Determine the [x, y] coordinate at the center of the cell enclosing the given text.  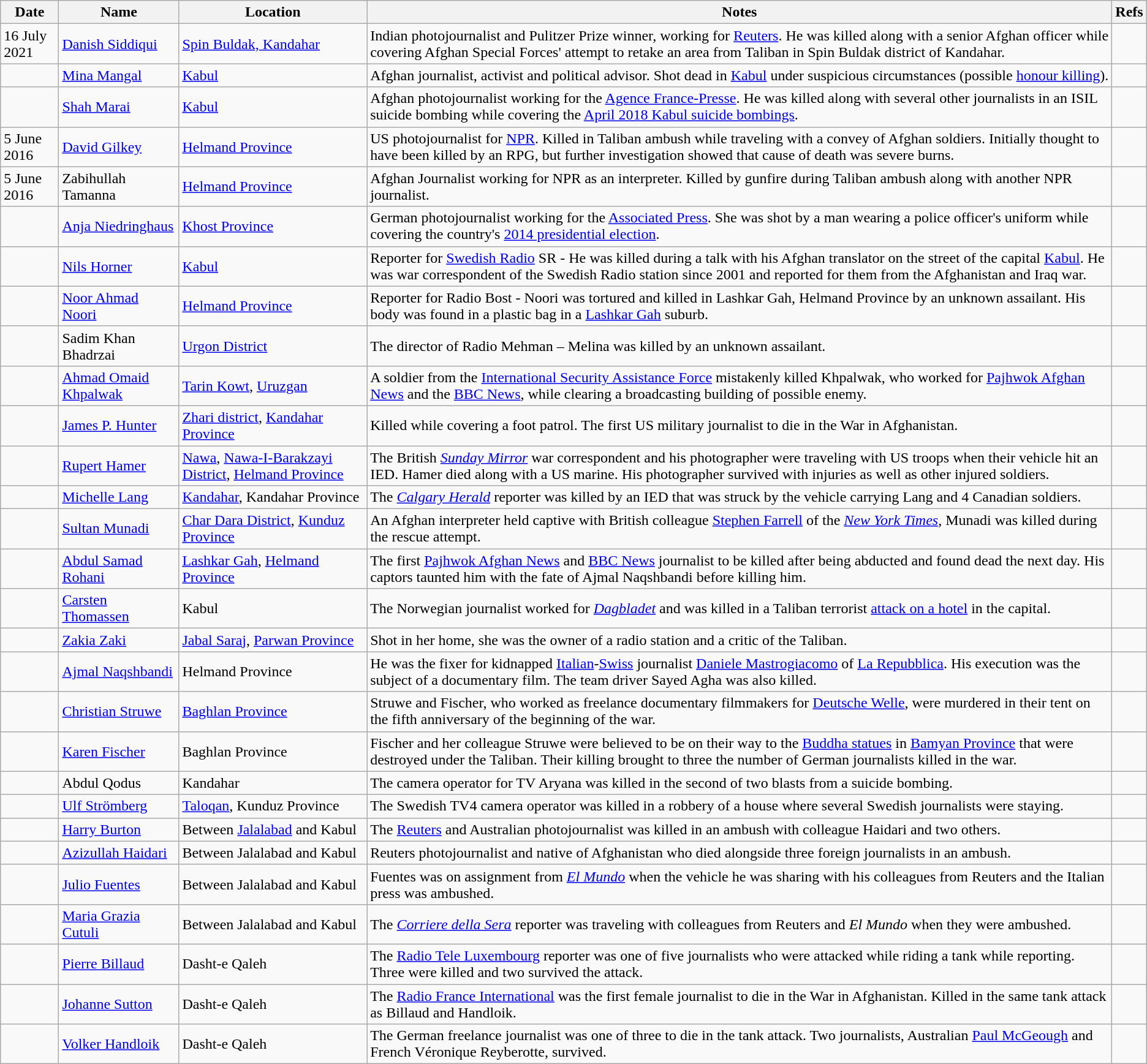
Christian Struwe [119, 712]
Taloqan, Kunduz Province [273, 806]
Carsten Thomassen [119, 609]
Char Dara District, Kunduz Province [273, 529]
Reuters photojournalist and native of Afghanistan who died alongside three foreign journalists in an ambush. [740, 853]
The director of Radio Mehman – Melina was killed by an unknown assailant. [740, 345]
James P. Hunter [119, 425]
Afghan Journalist working for NPR as an interpreter. Killed by gunfire during Taliban ambush along with another NPR journalist. [740, 186]
Afghan journalist, activist and political advisor. Shot dead in Kabul under suspicious circumstances (possible honour killing). [740, 75]
Harry Burton [119, 829]
The Reuters and Australian photojournalist was killed in an ambush with colleague Haidari and two others. [740, 829]
Nils Horner [119, 266]
Rupert Hamer [119, 466]
Ajmal Naqshbandi [119, 671]
Notes [740, 12]
Tarin Kowt, Uruzgan [273, 386]
Refs [1129, 12]
Jabal Saraj, Parwan Province [273, 640]
An Afghan interpreter held captive with British colleague Stephen Farrell of the New York Times, Munadi was killed during the rescue attempt. [740, 529]
Kandahar, Kandahar Province [273, 497]
Michelle Lang [119, 497]
Abdul Qodus [119, 783]
Johanne Sutton [119, 1003]
Killed while covering a foot patrol. The first US military journalist to die in the War in Afghanistan. [740, 425]
Nawa, Nawa-I-Barakzayi District, Helmand Province [273, 466]
Danish Siddiqui [119, 44]
Zabihullah Tamanna [119, 186]
Shot in her home, she was the owner of a radio station and a critic of the Taliban. [740, 640]
Pierre Billaud [119, 964]
Zakia Zaki [119, 640]
Sultan Munadi [119, 529]
Spin Buldak, Kandahar [273, 44]
Julio Fuentes [119, 885]
The Corriere della Sera reporter was traveling with colleagues from Reuters and El Mundo when they were ambushed. [740, 924]
Khost Province [273, 227]
Ahmad Omaid Khpalwak [119, 386]
The Calgary Herald reporter was killed by an IED that was struck by the vehicle carrying Lang and 4 Canadian soldiers. [740, 497]
Abdul Samad Rohani [119, 568]
Zhari district, Kandahar Province [273, 425]
Shah Marai [119, 107]
Noor Ahmad Noori [119, 306]
Karen Fischer [119, 751]
16 July 2021 [29, 44]
Date [29, 12]
Azizullah Haidari [119, 853]
Fuentes was on assignment from El Mundo when the vehicle he was sharing with his colleagues from Reuters and the Italian press was ambushed. [740, 885]
Sadim Khan Bhadrzai [119, 345]
Volker Handloik [119, 1044]
The camera operator for TV Aryana was killed in the second of two blasts from a suicide bombing. [740, 783]
Mina Mangal [119, 75]
Lashkar Gah, Helmand Province [273, 568]
The Swedish TV4 camera operator was killed in a robbery of a house where several Swedish journalists were staying. [740, 806]
Kandahar [273, 783]
Name [119, 12]
Urgon District [273, 345]
The Norwegian journalist worked for Dagbladet and was killed in a Taliban terrorist attack on a hotel in the capital. [740, 609]
Anja Niedringhaus [119, 227]
David Gilkey [119, 147]
Location [273, 12]
Ulf Strömberg [119, 806]
Maria Grazia Cutuli [119, 924]
